Scan for the cell matching the given text and deliver its [x, y] coordinate at center. 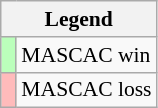
Legend [79, 19]
MASCAC win [86, 55]
MASCAC loss [86, 90]
